Detect which cell encompasses the target text, then output its [X, Y] center coordinate. 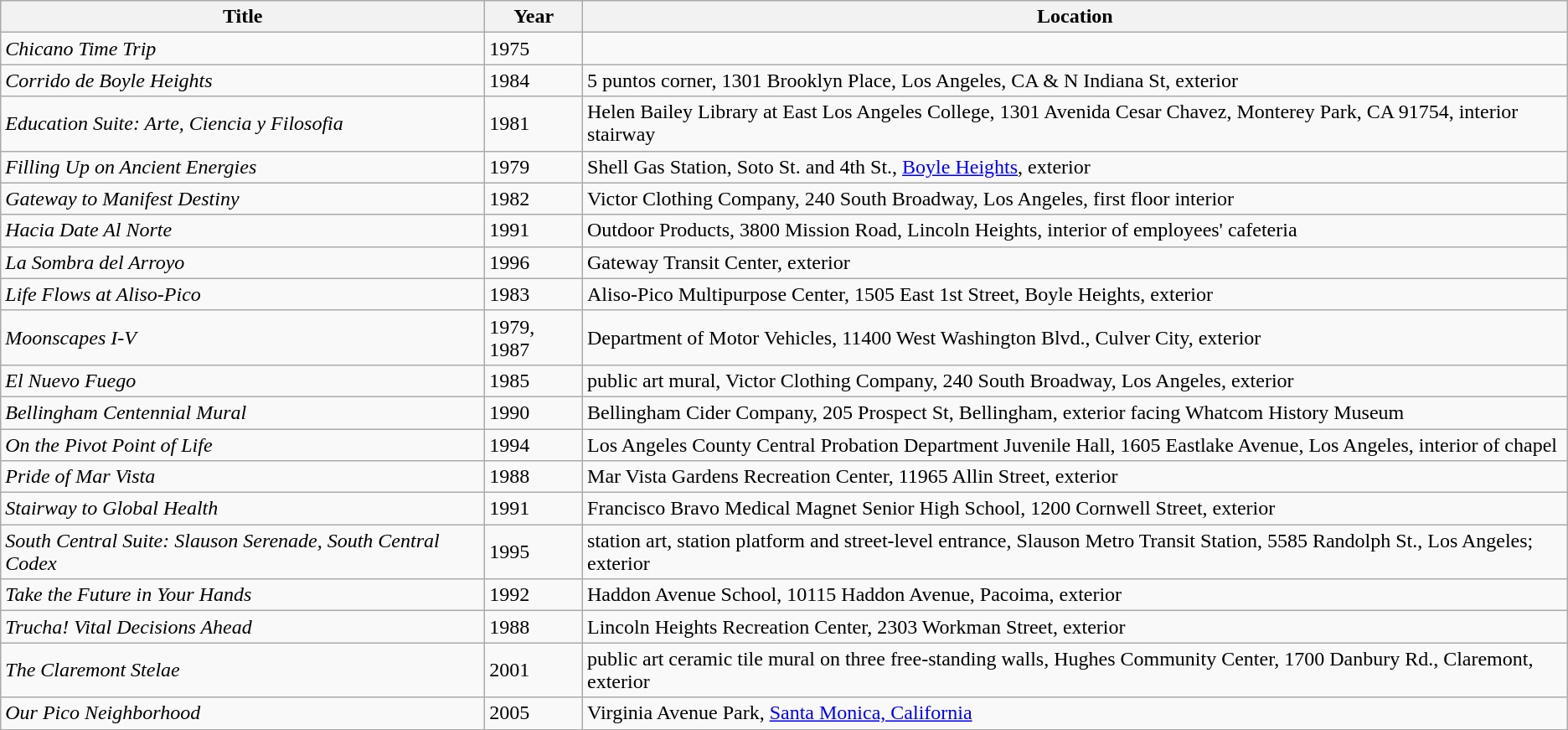
Filling Up on Ancient Energies [243, 167]
Outdoor Products, 3800 Mission Road, Lincoln Heights, interior of employees' cafeteria [1075, 230]
Title [243, 17]
Hacia Date Al Norte [243, 230]
Education Suite: Arte, Ciencia y Filosofia [243, 124]
Life Flows at Aliso-Pico [243, 294]
Department of Motor Vehicles, 11400 West Washington Blvd., Culver City, exterior [1075, 337]
Corrido de Boyle Heights [243, 80]
Our Pico Neighborhood [243, 713]
Victor Clothing Company, 240 South Broadway, Los Angeles, first floor interior [1075, 199]
1983 [534, 294]
Take the Future in Your Hands [243, 595]
Trucha! Vital Decisions Ahead [243, 627]
1985 [534, 381]
Mar Vista Gardens Recreation Center, 11965 Allin Street, exterior [1075, 477]
1992 [534, 595]
Helen Bailey Library at East Los Angeles College, 1301 Avenida Cesar Chavez, Monterey Park, CA 91754, interior stairway [1075, 124]
Year [534, 17]
public art mural, Victor Clothing Company, 240 South Broadway, Los Angeles, exterior [1075, 381]
Chicano Time Trip [243, 49]
Bellingham Cider Company, 205 Prospect St, Bellingham, exterior facing Whatcom History Museum [1075, 412]
Moonscapes I-V [243, 337]
1979, 1987 [534, 337]
On the Pivot Point of Life [243, 445]
El Nuevo Fuego [243, 381]
South Central Suite: Slauson Serenade, South Central Codex [243, 551]
Gateway Transit Center, exterior [1075, 262]
Location [1075, 17]
1981 [534, 124]
Shell Gas Station, Soto St. and 4th St., Boyle Heights, exterior [1075, 167]
Pride of Mar Vista [243, 477]
2001 [534, 670]
1995 [534, 551]
Aliso-Pico Multipurpose Center, 1505 East 1st Street, Boyle Heights, exterior [1075, 294]
5 puntos corner, 1301 Brooklyn Place, Los Angeles, CA & N Indiana St, exterior [1075, 80]
1982 [534, 199]
Gateway to Manifest Destiny [243, 199]
Haddon Avenue School, 10115 Haddon Avenue, Pacoima, exterior [1075, 595]
La Sombra del Arroyo [243, 262]
Virginia Avenue Park, Santa Monica, California [1075, 713]
1990 [534, 412]
Los Angeles County Central Probation Department Juvenile Hall, 1605 Eastlake Avenue, Los Angeles, interior of chapel [1075, 445]
1984 [534, 80]
public art ceramic tile mural on three free-standing walls, Hughes Community Center, 1700 Danbury Rd., Claremont, exterior [1075, 670]
Stairway to Global Health [243, 509]
2005 [534, 713]
1996 [534, 262]
Bellingham Centennial Mural [243, 412]
1975 [534, 49]
Lincoln Heights Recreation Center, 2303 Workman Street, exterior [1075, 627]
1979 [534, 167]
station art, station platform and street-level entrance, Slauson Metro Transit Station, 5585 Randolph St., Los Angeles; exterior [1075, 551]
The Claremont Stelae [243, 670]
Francisco Bravo Medical Magnet Senior High School, 1200 Cornwell Street, exterior [1075, 509]
1994 [534, 445]
